Detect which cell encompasses the target text, then output its [x, y] center coordinate. 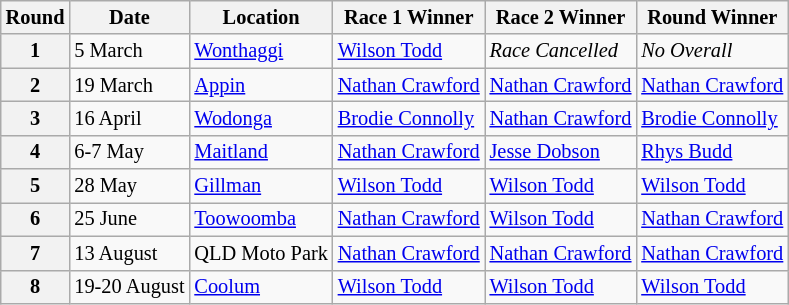
1 [36, 51]
Coolum [260, 287]
25 June [129, 219]
Round Winner [712, 17]
28 May [129, 186]
5 March [129, 51]
Race 1 Winner [409, 17]
4 [36, 152]
Rhys Budd [712, 152]
5 [36, 186]
6 [36, 219]
13 August [129, 253]
Race 2 Winner [561, 17]
8 [36, 287]
Wodonga [260, 118]
2 [36, 85]
Wonthaggi [260, 51]
7 [36, 253]
Jesse Dobson [561, 152]
Toowoomba [260, 219]
16 April [129, 118]
Appin [260, 85]
QLD Moto Park [260, 253]
Gillman [260, 186]
19 March [129, 85]
6-7 May [129, 152]
19-20 August [129, 287]
Date [129, 17]
No Overall [712, 51]
Race Cancelled [561, 51]
Round [36, 17]
Maitland [260, 152]
3 [36, 118]
Location [260, 17]
